Extract the [x, y] coordinate from the center of the cell holding the provided text.  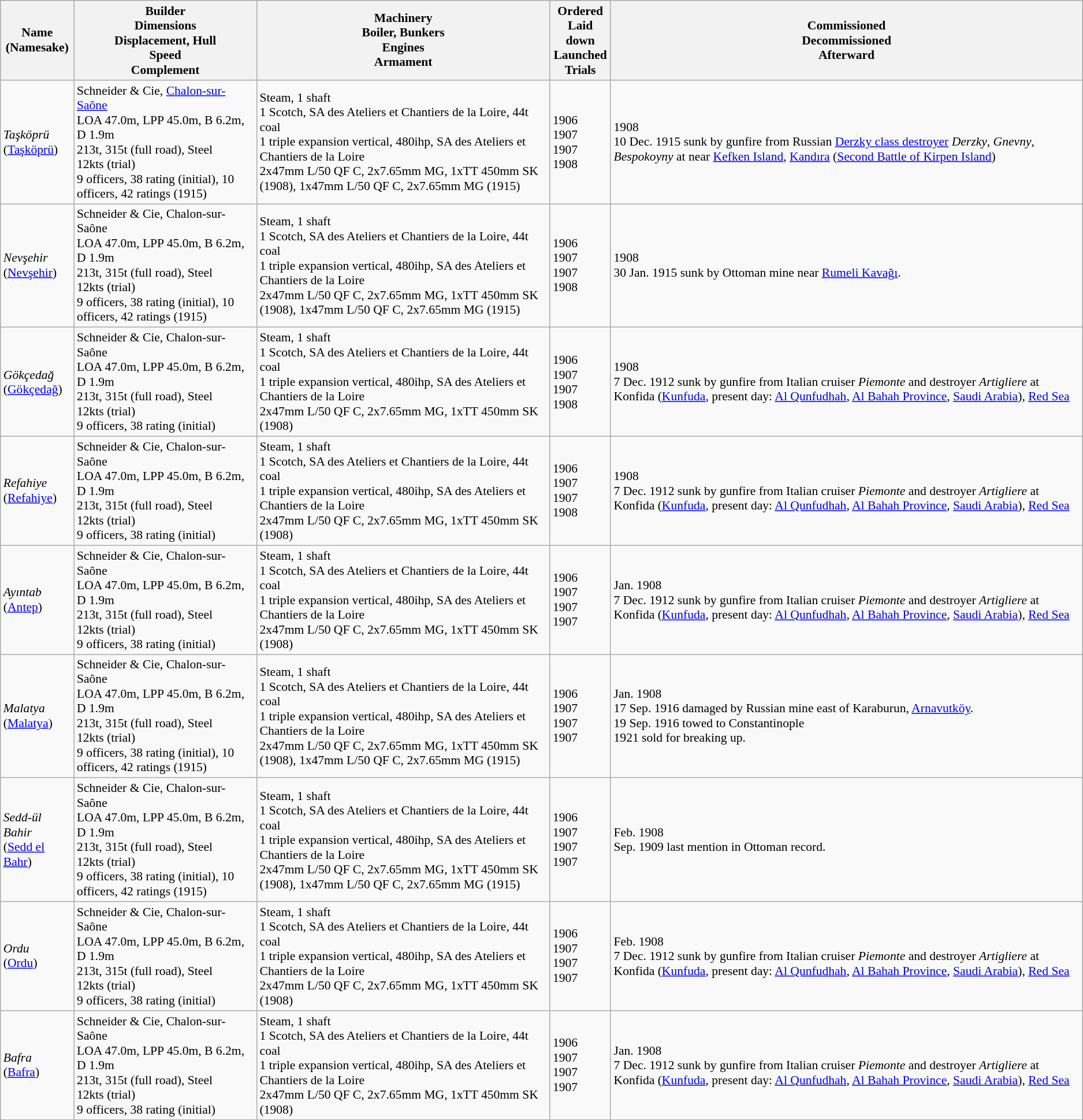
Ordu(Ordu) [37, 957]
Ayıntab(Antep) [37, 600]
Name(Namesake) [37, 40]
Malatya(Malatya) [37, 716]
Refahiye(Refahiye) [37, 491]
Sedd-ül Bahir(Sedd el Bahr) [37, 840]
Taşköprü(Taşköprü) [37, 142]
Jan. 190817 Sep. 1916 damaged by Russian mine east of Karaburun, Arnavutköy.19 Sep. 1916 towed to Constantinople1921 sold for breaking up. [846, 716]
Nevşehir(Nevşehir) [37, 266]
Bafra(Bafra) [37, 1065]
190830 Jan. 1915 sunk by Ottoman mine near Rumeli Kavağı. [846, 266]
BuilderDimensionsDisplacement, HullSpeedComplement [165, 40]
Feb. 1908Sep. 1909 last mention in Ottoman record. [846, 840]
Gökçedağ(Gökçedağ) [37, 382]
MachineryBoiler, BunkersEnginesArmament [403, 40]
CommissionedDecommissionedAfterward [846, 40]
OrderedLaid downLaunchedTrials [580, 40]
